Find where the given text appears and provide that cell's center as (X, Y) coordinate. 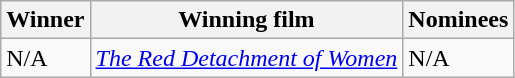
Nominees (458, 20)
Winning film (246, 20)
Winner (46, 20)
The Red Detachment of Women (246, 58)
